Provide the [x, y] coordinate of the cell's center where the given text is located.  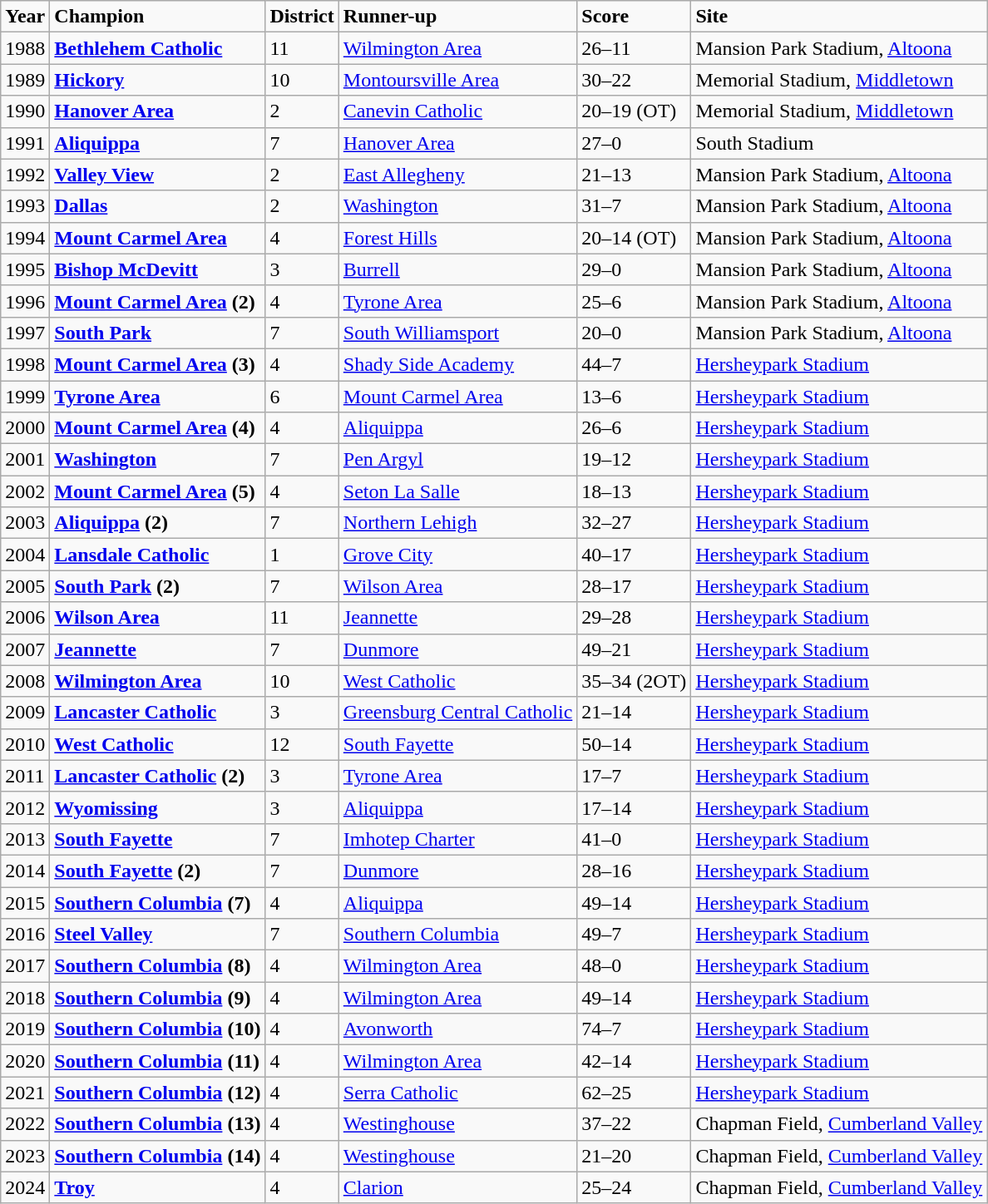
South Stadium [839, 143]
Dallas [158, 206]
Southern Columbia [457, 935]
27–0 [634, 143]
42–14 [634, 1061]
Runner-up [457, 17]
2000 [25, 428]
2011 [25, 776]
1992 [25, 175]
1995 [25, 269]
Mount Carmel Area (2) [158, 301]
2024 [25, 1187]
2017 [25, 966]
2002 [25, 491]
2023 [25, 1156]
South Park (2) [158, 586]
Year [25, 17]
South Williamsport [457, 333]
Avonworth [457, 1029]
Clarion [457, 1187]
2004 [25, 555]
Grove City [457, 555]
37–22 [634, 1124]
Mount Carmel Area (5) [158, 491]
2007 [25, 649]
Bishop McDevitt [158, 269]
50–14 [634, 744]
East Allegheny [457, 175]
26–6 [634, 428]
Greensburg Central Catholic [457, 713]
17–14 [634, 807]
2012 [25, 807]
District [302, 17]
2003 [25, 523]
1996 [25, 301]
Southern Columbia (8) [158, 966]
Valley View [158, 175]
Seton La Salle [457, 491]
62–25 [634, 1093]
1991 [25, 143]
20–14 (OT) [634, 238]
Serra Catholic [457, 1093]
Shady Side Academy [457, 364]
2020 [25, 1061]
2001 [25, 460]
21–13 [634, 175]
Imhotep Charter [457, 839]
1994 [25, 238]
Southern Columbia (12) [158, 1093]
Lancaster Catholic [158, 713]
2021 [25, 1093]
12 [302, 744]
29–0 [634, 269]
32–27 [634, 523]
25–6 [634, 301]
20–19 (OT) [634, 111]
Lancaster Catholic (2) [158, 776]
35–34 (2OT) [634, 681]
2009 [25, 713]
1990 [25, 111]
2018 [25, 998]
1988 [25, 48]
2005 [25, 586]
30–22 [634, 80]
2015 [25, 902]
1999 [25, 397]
44–7 [634, 364]
25–24 [634, 1187]
Champion [158, 17]
2014 [25, 871]
28–17 [634, 586]
13–6 [634, 397]
Forest Hills [457, 238]
2019 [25, 1029]
Southern Columbia (14) [158, 1156]
19–12 [634, 460]
Pen Argyl [457, 460]
South Park [158, 333]
2010 [25, 744]
Southern Columbia (10) [158, 1029]
Bethlehem Catholic [158, 48]
Canevin Catholic [457, 111]
74–7 [634, 1029]
29–28 [634, 618]
Score [634, 17]
48–0 [634, 966]
2008 [25, 681]
21–14 [634, 713]
Burrell [457, 269]
2022 [25, 1124]
41–0 [634, 839]
18–13 [634, 491]
Mount Carmel Area (4) [158, 428]
Southern Columbia (11) [158, 1061]
Steel Valley [158, 935]
49–21 [634, 649]
Wyomissing [158, 807]
1997 [25, 333]
Mount Carmel Area (3) [158, 364]
Northern Lehigh [457, 523]
Site [839, 17]
28–16 [634, 871]
17–7 [634, 776]
1993 [25, 206]
6 [302, 397]
20–0 [634, 333]
Hickory [158, 80]
Aliquippa (2) [158, 523]
Lansdale Catholic [158, 555]
Southern Columbia (7) [158, 902]
Montoursville Area [457, 80]
40–17 [634, 555]
1998 [25, 364]
2006 [25, 618]
Southern Columbia (13) [158, 1124]
South Fayette (2) [158, 871]
49–7 [634, 935]
2013 [25, 839]
1989 [25, 80]
21–20 [634, 1156]
31–7 [634, 206]
Troy [158, 1187]
26–11 [634, 48]
2016 [25, 935]
Southern Columbia (9) [158, 998]
1 [302, 555]
